Search for the cell housing the specified text and yield its [x, y] center coordinate. 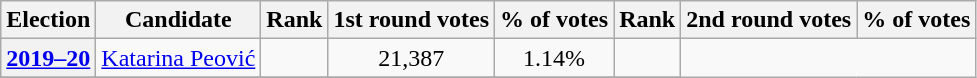
Candidate [178, 20]
1.14% [554, 58]
2nd round votes [769, 20]
1st round votes [412, 20]
2019–20 [48, 58]
Katarina Peović [178, 58]
Election [48, 20]
21,387 [412, 58]
